Provide the [x, y] coordinate of the cell's center where the given text is located.  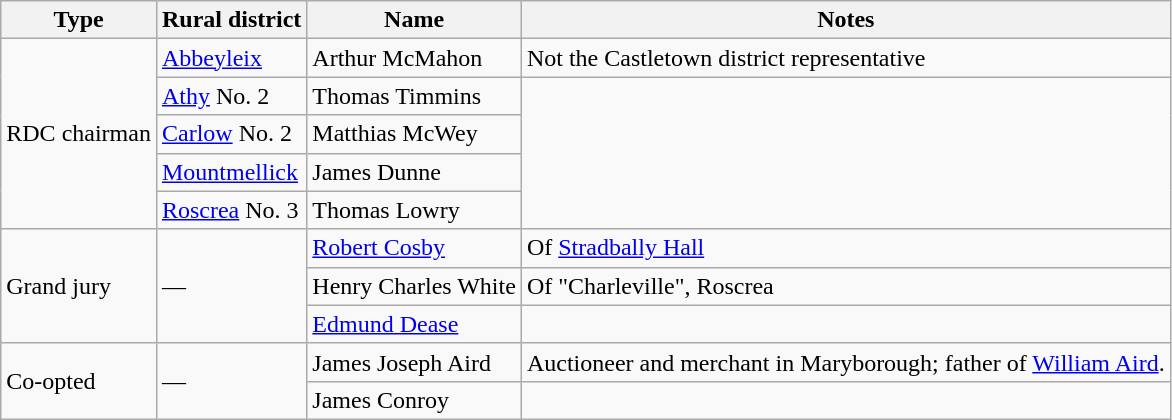
Of Stradbally Hall [846, 248]
Athy No. 2 [231, 96]
Abbeyleix [231, 58]
James Dunne [414, 172]
Auctioneer and merchant in Maryborough; father of William Aird. [846, 362]
RDC chairman [79, 134]
James Joseph Aird [414, 362]
Robert Cosby [414, 248]
Name [414, 20]
Carlow No. 2 [231, 134]
Thomas Lowry [414, 210]
Thomas Timmins [414, 96]
Type [79, 20]
Notes [846, 20]
Not the Castletown district representative [846, 58]
Edmund Dease [414, 324]
James Conroy [414, 400]
Arthur McMahon [414, 58]
Of "Charleville", Roscrea [846, 286]
Grand jury [79, 286]
Matthias McWey [414, 134]
Mountmellick [231, 172]
Rural district [231, 20]
Henry Charles White [414, 286]
Roscrea No. 3 [231, 210]
Co-opted [79, 381]
